Return (X, Y) of the center of cell containing provided text 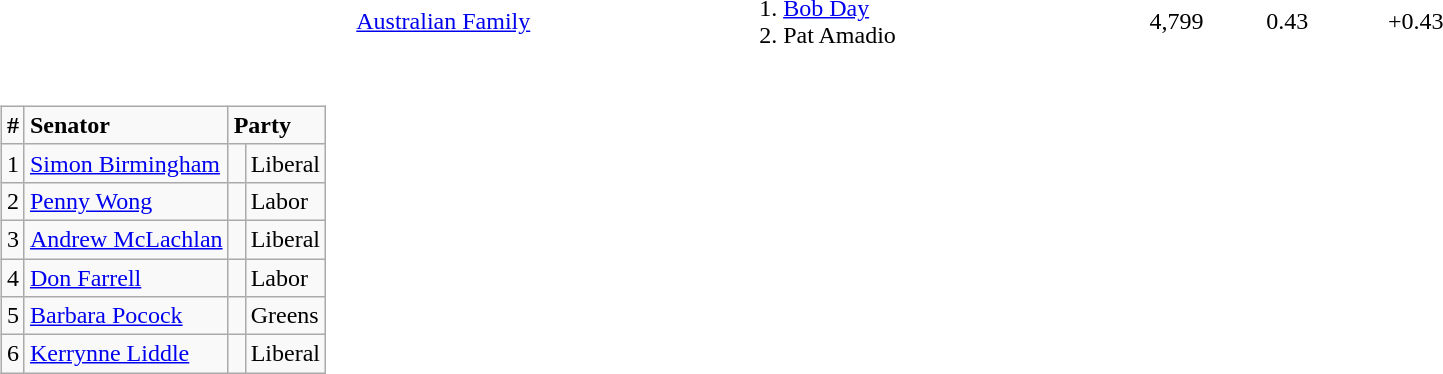
Senator (126, 125)
3 (12, 239)
Barbara Pocock (126, 316)
Party (276, 125)
Greens (285, 316)
2 (12, 201)
4 (12, 277)
Kerrynne Liddle (126, 354)
Andrew McLachlan (126, 239)
Don Farrell (126, 277)
# (12, 125)
Penny Wong (126, 201)
6 (12, 354)
5 (12, 316)
Simon Birmingham (126, 163)
1 (12, 163)
